From the cell containing the given text, extract its center point as [x, y] coordinate. 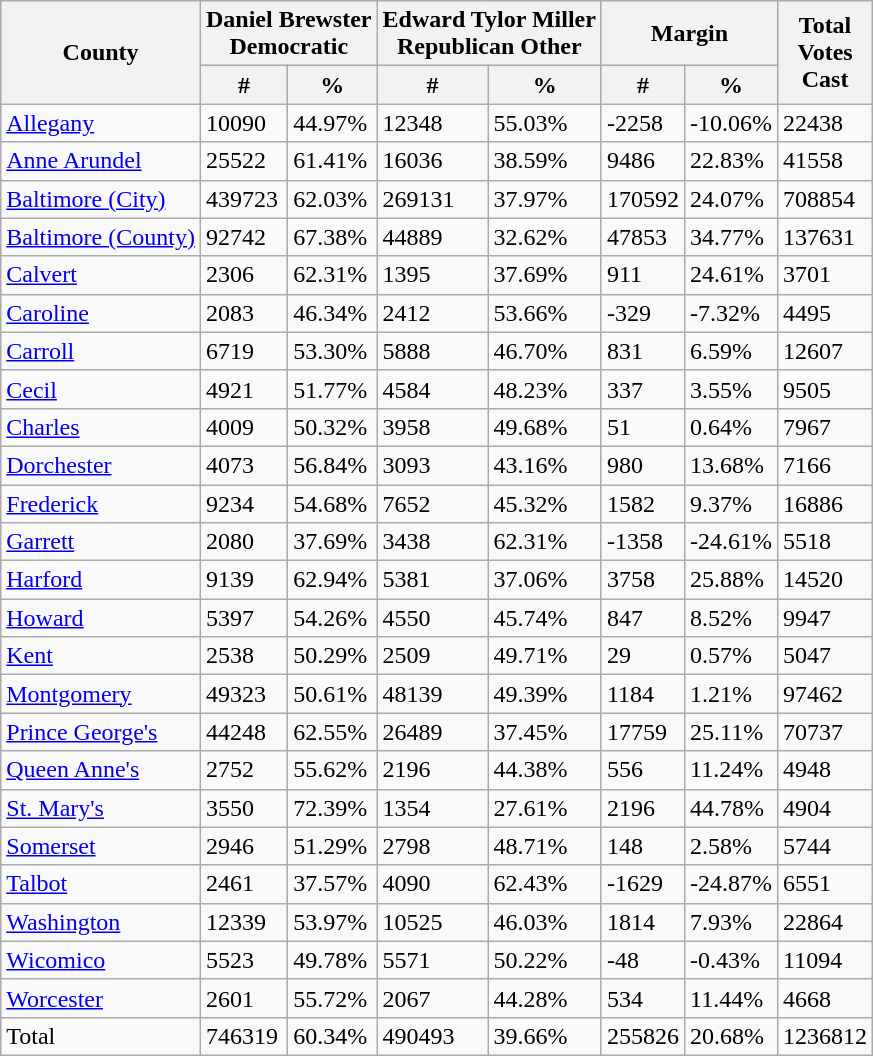
-1629 [642, 884]
62.43% [545, 884]
7652 [432, 503]
-329 [642, 313]
556 [642, 770]
11.24% [730, 770]
3550 [244, 808]
39.66% [545, 1036]
51.29% [332, 846]
22864 [826, 922]
27.61% [545, 808]
337 [642, 389]
708854 [826, 199]
Prince George's [101, 732]
37.57% [332, 884]
4584 [432, 389]
8.52% [730, 618]
44.97% [332, 123]
Carroll [101, 351]
Baltimore (City) [101, 199]
2083 [244, 313]
12607 [826, 351]
2509 [432, 656]
53.30% [332, 351]
49323 [244, 694]
2306 [244, 275]
0.57% [730, 656]
45.74% [545, 618]
2067 [432, 998]
Frederick [101, 503]
Calvert [101, 275]
Howard [101, 618]
16886 [826, 503]
0.64% [730, 427]
Charles [101, 427]
1395 [432, 275]
46.03% [545, 922]
5523 [244, 960]
48.23% [545, 389]
50.32% [332, 427]
2798 [432, 846]
4009 [244, 427]
43.16% [545, 465]
-0.43% [730, 960]
46.70% [545, 351]
County [101, 52]
Talbot [101, 884]
2.58% [730, 846]
2946 [244, 846]
Washington [101, 922]
269131 [432, 199]
44.38% [545, 770]
Garrett [101, 542]
3758 [642, 580]
-24.87% [730, 884]
24.07% [730, 199]
34.77% [730, 237]
2461 [244, 884]
-2258 [642, 123]
3438 [432, 542]
44.28% [545, 998]
92742 [244, 237]
6719 [244, 351]
48139 [432, 694]
25.88% [730, 580]
29 [642, 656]
50.22% [545, 960]
9.37% [730, 503]
55.62% [332, 770]
56.84% [332, 465]
48.71% [545, 846]
12348 [432, 123]
-7.32% [730, 313]
Kent [101, 656]
9234 [244, 503]
Allegany [101, 123]
6.59% [730, 351]
3.55% [730, 389]
44248 [244, 732]
54.26% [332, 618]
Total [101, 1036]
4904 [826, 808]
61.41% [332, 161]
4495 [826, 313]
1.21% [730, 694]
50.29% [332, 656]
26489 [432, 732]
47853 [642, 237]
255826 [642, 1036]
439723 [244, 199]
2412 [432, 313]
-1358 [642, 542]
62.03% [332, 199]
-10.06% [730, 123]
9505 [826, 389]
1236812 [826, 1036]
5397 [244, 618]
Montgomery [101, 694]
50.61% [332, 694]
-48 [642, 960]
Anne Arundel [101, 161]
Margin [689, 34]
1814 [642, 922]
49.71% [545, 656]
1354 [432, 808]
5047 [826, 656]
25522 [244, 161]
14520 [826, 580]
4668 [826, 998]
9486 [642, 161]
Wicomico [101, 960]
17759 [642, 732]
Queen Anne's [101, 770]
55.72% [332, 998]
44.78% [730, 808]
51 [642, 427]
831 [642, 351]
1184 [642, 694]
Somerset [101, 846]
148 [642, 846]
13.68% [730, 465]
Edward Tylor MillerRepublican Other [489, 34]
Worcester [101, 998]
Caroline [101, 313]
6551 [826, 884]
Cecil [101, 389]
5518 [826, 542]
60.34% [332, 1036]
55.03% [545, 123]
5381 [432, 580]
44889 [432, 237]
70737 [826, 732]
22438 [826, 123]
Daniel BrewsterDemocratic [288, 34]
37.06% [545, 580]
20.68% [730, 1036]
11.44% [730, 998]
22.83% [730, 161]
72.39% [332, 808]
4550 [432, 618]
TotalVotesCast [826, 52]
Baltimore (County) [101, 237]
5571 [432, 960]
Dorchester [101, 465]
67.38% [332, 237]
7967 [826, 427]
62.55% [332, 732]
170592 [642, 199]
2538 [244, 656]
49.39% [545, 694]
911 [642, 275]
490493 [432, 1036]
38.59% [545, 161]
49.68% [545, 427]
847 [642, 618]
5888 [432, 351]
32.62% [545, 237]
10525 [432, 922]
62.94% [332, 580]
11094 [826, 960]
24.61% [730, 275]
41558 [826, 161]
4948 [826, 770]
51.77% [332, 389]
16036 [432, 161]
5744 [826, 846]
46.34% [332, 313]
2752 [244, 770]
10090 [244, 123]
37.97% [545, 199]
1582 [642, 503]
53.97% [332, 922]
97462 [826, 694]
4921 [244, 389]
7166 [826, 465]
St. Mary's [101, 808]
2080 [244, 542]
12339 [244, 922]
54.68% [332, 503]
137631 [826, 237]
3958 [432, 427]
7.93% [730, 922]
25.11% [730, 732]
746319 [244, 1036]
534 [642, 998]
4073 [244, 465]
9947 [826, 618]
4090 [432, 884]
3093 [432, 465]
9139 [244, 580]
3701 [826, 275]
49.78% [332, 960]
53.66% [545, 313]
-24.61% [730, 542]
980 [642, 465]
45.32% [545, 503]
37.45% [545, 732]
Harford [101, 580]
2601 [244, 998]
